Provide the [X, Y] coordinate of the cell's center where the given text is located.  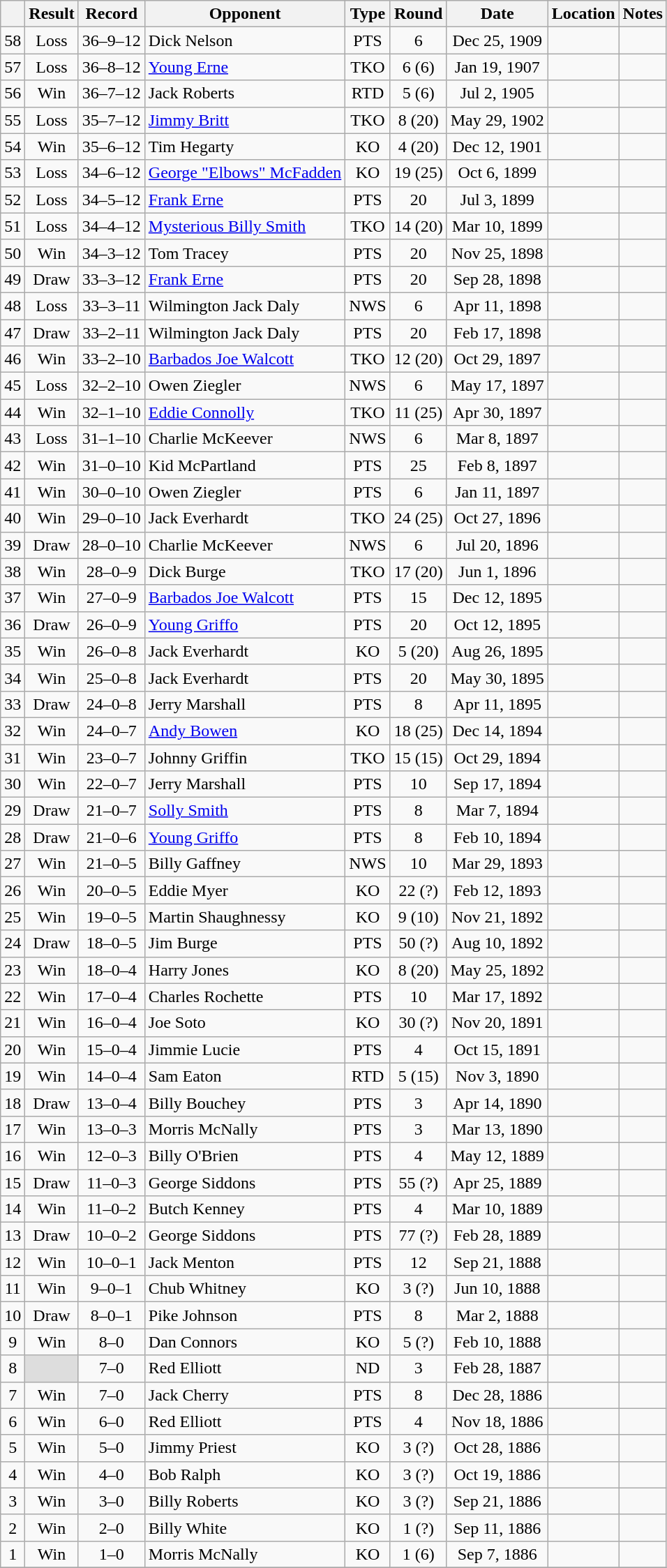
28–0–9 [112, 572]
Jimmy Britt [245, 120]
30 (?) [419, 1023]
18–0–5 [112, 943]
33–2–11 [112, 333]
Jul 20, 1896 [497, 545]
Nov 20, 1891 [497, 1023]
Apr 30, 1897 [497, 412]
Opponent [245, 14]
34–5–12 [112, 200]
Butch Kenney [245, 1209]
47 [13, 333]
Dick Burge [245, 572]
10–0–2 [112, 1236]
Dec 28, 1886 [497, 1395]
Dan Connors [245, 1342]
57 [13, 67]
36–7–12 [112, 94]
Result [52, 14]
11 (25) [419, 412]
Dec 12, 1901 [497, 147]
37 [13, 598]
27 [13, 864]
Harry Jones [245, 970]
32 [13, 731]
Oct 12, 1895 [497, 625]
Aug 10, 1892 [497, 943]
Mysterious Billy Smith [245, 226]
36–9–12 [112, 40]
Apr 14, 1890 [497, 1103]
Chub Whitney [245, 1289]
1 (?) [419, 1528]
Andy Bowen [245, 731]
Sep 28, 1898 [497, 279]
29–0–10 [112, 518]
10–0–1 [112, 1262]
Eddie Myer [245, 890]
May 29, 1902 [497, 120]
44 [13, 412]
Mar 13, 1890 [497, 1129]
Bob Ralph [245, 1474]
13 [13, 1236]
May 17, 1897 [497, 386]
35–6–12 [112, 147]
18 (25) [419, 731]
Pike Johnson [245, 1315]
17 (20) [419, 572]
Solly Smith [245, 811]
Jul 3, 1899 [497, 200]
39 [13, 545]
55 [13, 120]
49 [13, 279]
9 [13, 1342]
11 [13, 1289]
35 [13, 651]
55 (?) [419, 1183]
Sam Eaton [245, 1076]
Oct 27, 1896 [497, 518]
Dec 25, 1909 [497, 40]
2 [13, 1528]
11–0–2 [112, 1209]
52 [13, 200]
Feb 28, 1889 [497, 1236]
Oct 19, 1886 [497, 1474]
Mar 29, 1893 [497, 864]
George "Elbows" McFadden [245, 173]
Jan 11, 1897 [497, 492]
5 (15) [419, 1076]
27–0–9 [112, 598]
Round [419, 14]
Oct 28, 1886 [497, 1448]
5 (6) [419, 94]
Apr 25, 1889 [497, 1183]
Nov 18, 1886 [497, 1421]
Nov 3, 1890 [497, 1076]
28 [13, 837]
1 (6) [419, 1554]
6 (6) [419, 67]
29 [13, 811]
31–0–10 [112, 465]
5 [13, 1448]
77 (?) [419, 1236]
Jack Menton [245, 1262]
21–0–6 [112, 837]
4–0 [112, 1474]
34–6–12 [112, 173]
33–2–10 [112, 359]
9 (10) [419, 917]
23–0–7 [112, 757]
19 [13, 1076]
24–0–7 [112, 731]
Oct 29, 1897 [497, 359]
Mar 17, 1892 [497, 996]
Mar 8, 1897 [497, 439]
53 [13, 173]
24–0–8 [112, 704]
Oct 15, 1891 [497, 1050]
Jimmie Lucie [245, 1050]
31–1–10 [112, 439]
13–0–3 [112, 1129]
11–0–3 [112, 1183]
16–0–4 [112, 1023]
21–0–7 [112, 811]
22 [13, 996]
Billy Gaffney [245, 864]
Billy Bouchey [245, 1103]
Date [497, 14]
5–0 [112, 1448]
42 [13, 465]
Billy O'Brien [245, 1156]
22–0–7 [112, 784]
31 [13, 757]
21 [13, 1023]
50 [13, 253]
13–0–4 [112, 1103]
30–0–10 [112, 492]
43 [13, 439]
35–7–12 [112, 120]
Mar 7, 1894 [497, 811]
18–0–4 [112, 970]
Billy Roberts [245, 1501]
4 (20) [419, 147]
Nov 25, 1898 [497, 253]
Eddie Connolly [245, 412]
Charles Rochette [245, 996]
36–8–12 [112, 67]
Feb 10, 1894 [497, 837]
14 [13, 1209]
8–0 [112, 1342]
19–0–5 [112, 917]
5 (20) [419, 651]
Sep 21, 1888 [497, 1262]
Dec 14, 1894 [497, 731]
34–4–12 [112, 226]
Apr 11, 1898 [497, 306]
Jun 1, 1896 [497, 572]
9–0–1 [112, 1289]
54 [13, 147]
20–0–5 [112, 890]
Mar 10, 1899 [497, 226]
3–0 [112, 1501]
Jun 10, 1888 [497, 1289]
48 [13, 306]
Location [583, 14]
32–1–10 [112, 412]
Mar 10, 1889 [497, 1209]
41 [13, 492]
24 (25) [419, 518]
Dick Nelson [245, 40]
Sep 7, 1886 [497, 1554]
Oct 6, 1899 [497, 173]
Joe Soto [245, 1023]
40 [13, 518]
26–0–9 [112, 625]
May 12, 1889 [497, 1156]
2–0 [112, 1528]
Sep 11, 1886 [497, 1528]
14–0–4 [112, 1076]
12 (20) [419, 359]
33 [13, 704]
26 [13, 890]
Young Erne [245, 67]
24 [13, 943]
6–0 [112, 1421]
1 [13, 1554]
46 [13, 359]
May 30, 1895 [497, 678]
Jack Cherry [245, 1395]
Sep 21, 1886 [497, 1501]
16 [13, 1156]
Dec 12, 1895 [497, 598]
Aug 26, 1895 [497, 651]
Sep 17, 1894 [497, 784]
15–0–4 [112, 1050]
32–2–10 [112, 386]
25–0–8 [112, 678]
Jim Burge [245, 943]
17 [13, 1129]
51 [13, 226]
Oct 29, 1894 [497, 757]
1–0 [112, 1554]
Tom Tracey [245, 253]
Mar 2, 1888 [497, 1315]
Tim Hegarty [245, 147]
Kid McPartland [245, 465]
5 (?) [419, 1342]
23 [13, 970]
Nov 21, 1892 [497, 917]
56 [13, 94]
Jul 2, 1905 [497, 94]
34 [13, 678]
May 25, 1892 [497, 970]
8–0–1 [112, 1315]
21–0–5 [112, 864]
38 [13, 572]
Feb 10, 1888 [497, 1342]
33–3–11 [112, 306]
Type [368, 14]
30 [13, 784]
Feb 12, 1893 [497, 890]
33–3–12 [112, 279]
12–0–3 [112, 1156]
Feb 28, 1887 [497, 1368]
18 [13, 1103]
22 (?) [419, 890]
Jack Roberts [245, 94]
Notes [643, 14]
28–0–10 [112, 545]
15 (15) [419, 757]
Feb 8, 1897 [497, 465]
Martin Shaughnessy [245, 917]
17–0–4 [112, 996]
58 [13, 40]
36 [13, 625]
Johnny Griffin [245, 757]
34–3–12 [112, 253]
Apr 11, 1895 [497, 704]
ND [368, 1368]
Jimmy Priest [245, 1448]
Record [112, 14]
19 (25) [419, 173]
Jan 19, 1907 [497, 67]
7 [13, 1395]
Billy White [245, 1528]
Feb 17, 1898 [497, 333]
26–0–8 [112, 651]
45 [13, 386]
14 (20) [419, 226]
50 (?) [419, 943]
